From the cell containing the given text, extract its center point as (x, y) coordinate. 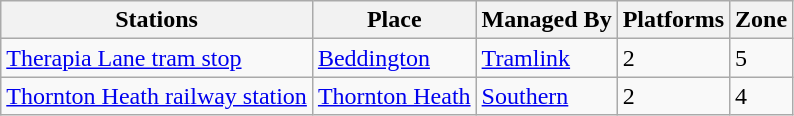
Managed By (546, 20)
5 (762, 58)
Place (394, 20)
Thornton Heath (394, 96)
Tramlink (546, 58)
Platforms (673, 20)
Stations (157, 20)
Southern (546, 96)
Thornton Heath railway station (157, 96)
4 (762, 96)
Beddington (394, 58)
Therapia Lane tram stop (157, 58)
Zone (762, 20)
